Locate the cell with the specified text and output its (x, y) center coordinate. 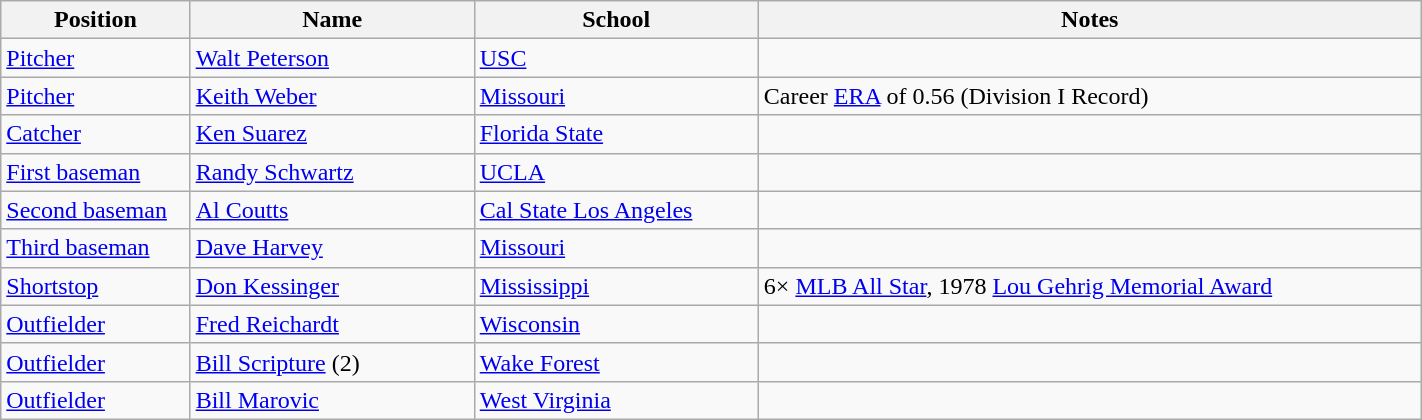
Notes (1090, 20)
Bill Marovic (332, 400)
Wake Forest (616, 362)
School (616, 20)
West Virginia (616, 400)
Wisconsin (616, 324)
Randy Schwartz (332, 172)
Fred Reichardt (332, 324)
UCLA (616, 172)
Cal State Los Angeles (616, 210)
Position (96, 20)
USC (616, 58)
Third baseman (96, 248)
Florida State (616, 134)
Keith Weber (332, 96)
Name (332, 20)
Walt Peterson (332, 58)
First baseman (96, 172)
Bill Scripture (2) (332, 362)
Al Coutts (332, 210)
Don Kessinger (332, 286)
Shortstop (96, 286)
Ken Suarez (332, 134)
6× MLB All Star, 1978 Lou Gehrig Memorial Award (1090, 286)
Catcher (96, 134)
Dave Harvey (332, 248)
Mississippi (616, 286)
Career ERA of 0.56 (Division I Record) (1090, 96)
Second baseman (96, 210)
